Provide the (X, Y) coordinate of the cell's center where the given text is located.  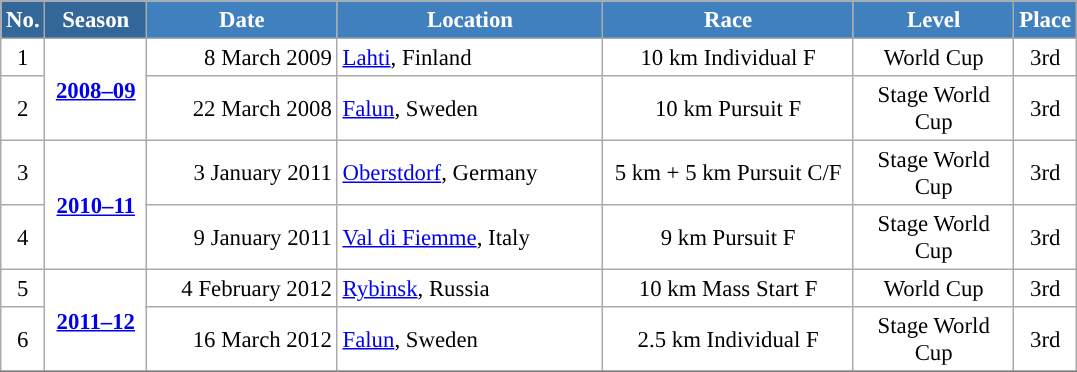
2011–12 (96, 321)
10 km Pursuit F (728, 108)
Falun, Sweden (470, 108)
Level (934, 20)
3 (23, 174)
5 km + 5 km Pursuit C/F (728, 174)
2008–09 (96, 90)
Oberstdorf, Germany (470, 174)
1 (23, 58)
3 January 2011 (242, 174)
10 km Individual F (728, 58)
Rybinsk, Russia (470, 289)
Date (242, 20)
10 km Mass Start F (728, 289)
9 January 2011 (242, 238)
Val di Fiemme, Italy (470, 238)
8 March 2009 (242, 58)
22 March 2008 (242, 108)
4 February 2012 (242, 289)
2010–11 (96, 206)
Season (96, 20)
Place (1045, 20)
Location (470, 20)
Race (728, 20)
5 (23, 289)
No. (23, 20)
4 (23, 238)
Lahti, Finland (470, 58)
9 km Pursuit F (728, 238)
2 (23, 108)
